Pinpoint the cell where the given text exists, returning its (X, Y) midpoint coordinate. 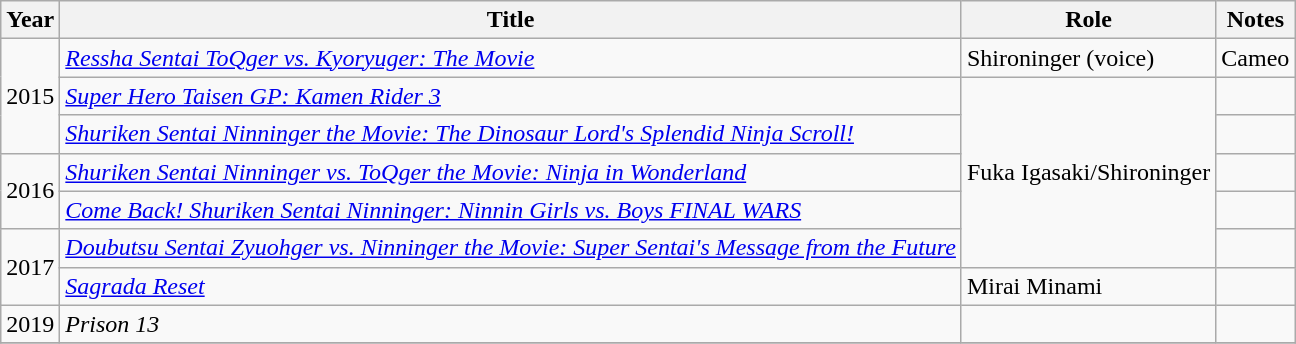
Year (30, 20)
Notes (1256, 20)
Cameo (1256, 58)
2016 (30, 191)
Doubutsu Sentai Zyuohger vs. Ninninger the Movie: Super Sentai's Message from the Future (511, 248)
Ressha Sentai ToQger vs. Kyoryuger: The Movie (511, 58)
Shuriken Sentai Ninninger the Movie: The Dinosaur Lord's Splendid Ninja Scroll! (511, 134)
2019 (30, 324)
Shironinger (voice) (1088, 58)
Role (1088, 20)
Come Back! Shuriken Sentai Ninninger: Ninnin Girls vs. Boys FINAL WARS (511, 210)
Title (511, 20)
Sagrada Reset (511, 286)
Prison 13 (511, 324)
2015 (30, 96)
2017 (30, 267)
Shuriken Sentai Ninninger vs. ToQger the Movie: Ninja in Wonderland (511, 172)
Fuka Igasaki/Shironinger (1088, 172)
Super Hero Taisen GP: Kamen Rider 3 (511, 96)
Mirai Minami (1088, 286)
